Determine the (X, Y) coordinate at the center of the cell enclosing the given text.  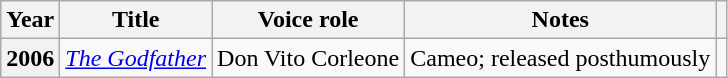
2006 (30, 58)
Voice role (308, 20)
The Godfather (136, 58)
Cameo; released posthumously (560, 58)
Don Vito Corleone (308, 58)
Title (136, 20)
Notes (560, 20)
Year (30, 20)
